Determine the [x, y] coordinate at the center of the cell enclosing the given text.  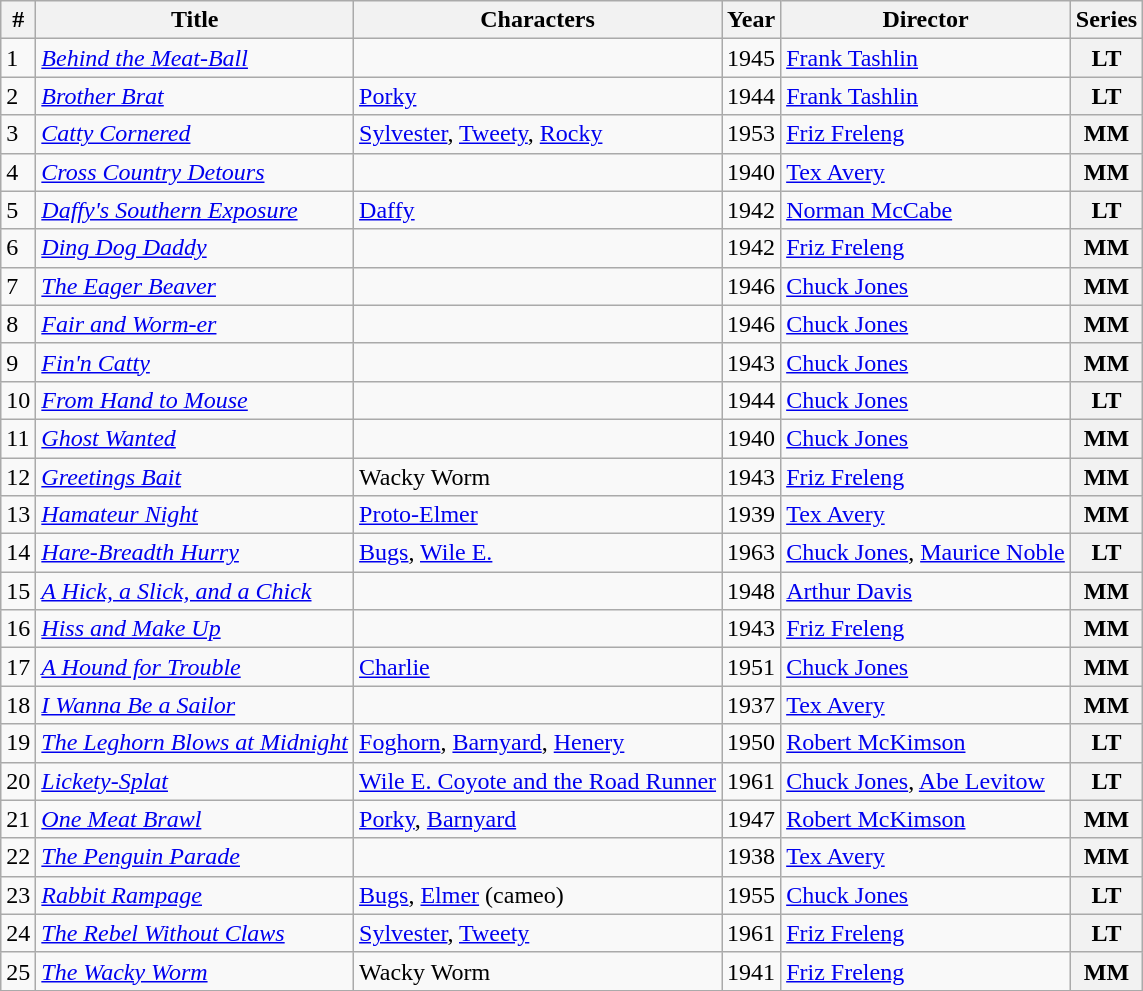
Rabbit Rampage [195, 895]
14 [18, 553]
A Hound for Trouble [195, 667]
1955 [752, 895]
Greetings Bait [195, 477]
Year [752, 20]
Daffy's Southern Exposure [195, 210]
Characters [538, 20]
1951 [752, 667]
Chuck Jones, Abe Levitow [926, 781]
20 [18, 781]
Hamateur Night [195, 515]
Catty Cornered [195, 134]
Porky, Barnyard [538, 819]
8 [18, 324]
1950 [752, 743]
I Wanna Be a Sailor [195, 705]
One Meat Brawl [195, 819]
The Rebel Without Claws [195, 933]
Cross Country Detours [195, 172]
5 [18, 210]
Charlie [538, 667]
Lickety-Splat [195, 781]
Bugs, Elmer (cameo) [538, 895]
13 [18, 515]
19 [18, 743]
1 [18, 58]
Foghorn, Barnyard, Henery [538, 743]
Ding Dog Daddy [195, 248]
7 [18, 286]
1945 [752, 58]
Bugs, Wile E. [538, 553]
17 [18, 667]
21 [18, 819]
2 [18, 96]
1947 [752, 819]
18 [18, 705]
Daffy [538, 210]
6 [18, 248]
Hare-Breadth Hurry [195, 553]
3 [18, 134]
Fair and Worm-er [195, 324]
4 [18, 172]
16 [18, 629]
A Hick, a Slick, and a Chick [195, 591]
12 [18, 477]
1948 [752, 591]
Sylvester, Tweety, Rocky [538, 134]
The Eager Beaver [195, 286]
10 [18, 400]
Chuck Jones, Maurice Noble [926, 553]
1938 [752, 857]
22 [18, 857]
Sylvester, Tweety [538, 933]
The Penguin Parade [195, 857]
1937 [752, 705]
Ghost Wanted [195, 438]
Brother Brat [195, 96]
23 [18, 895]
Behind the Meat-Ball [195, 58]
11 [18, 438]
Norman McCabe [926, 210]
24 [18, 933]
Proto-Elmer [538, 515]
Fin'n Catty [195, 362]
The Wacky Worm [195, 971]
The Leghorn Blows at Midnight [195, 743]
1963 [752, 553]
1953 [752, 134]
Hiss and Make Up [195, 629]
Arthur Davis [926, 591]
1941 [752, 971]
Series [1106, 20]
9 [18, 362]
Director [926, 20]
Wile E. Coyote and the Road Runner [538, 781]
From Hand to Mouse [195, 400]
1939 [752, 515]
15 [18, 591]
# [18, 20]
Porky [538, 96]
25 [18, 971]
Title [195, 20]
